Return the [x, y] coordinate for the center point of the cell that contains the specified text.  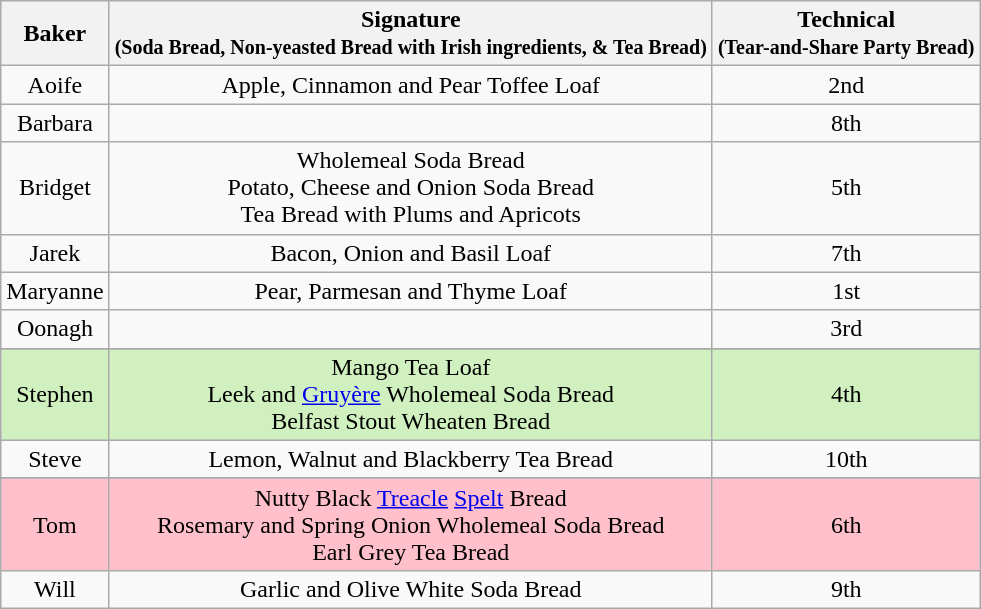
Apple, Cinnamon and Pear Toffee Loaf [410, 85]
Stephen [55, 394]
4th [846, 394]
3rd [846, 329]
Maryanne [55, 291]
Mango Tea LoafLeek and Gruyère Wholemeal Soda BreadBelfast Stout Wheaten Bread [410, 394]
Jarek [55, 253]
Lemon, Walnut and Blackberry Tea Bread [410, 459]
Signature(Soda Bread, Non-yeasted Bread with Irish ingredients, & Tea Bread) [410, 34]
8th [846, 123]
6th [846, 524]
Bridget [55, 188]
1st [846, 291]
7th [846, 253]
Nutty Black Treacle Spelt BreadRosemary and Spring Onion Wholemeal Soda BreadEarl Grey Tea Bread [410, 524]
Technical(Tear-and-Share Party Bread) [846, 34]
Aoife [55, 85]
Baker [55, 34]
Garlic and Olive White Soda Bread [410, 589]
9th [846, 589]
Wholemeal Soda BreadPotato, Cheese and Onion Soda BreadTea Bread with Plums and Apricots [410, 188]
2nd [846, 85]
10th [846, 459]
Pear, Parmesan and Thyme Loaf [410, 291]
Tom [55, 524]
5th [846, 188]
Oonagh [55, 329]
Will [55, 589]
Bacon, Onion and Basil Loaf [410, 253]
Barbara [55, 123]
Steve [55, 459]
